Locate the cell with the specified text and output its [x, y] center coordinate. 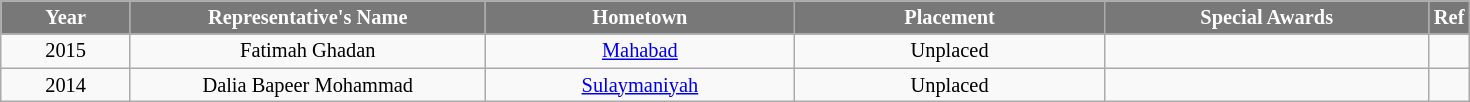
2015 [66, 51]
Dalia Bapeer Mohammad [308, 85]
Placement [950, 17]
Special Awards [1266, 17]
Mahabad [640, 51]
2014 [66, 85]
Representative's Name [308, 17]
Fatimah Ghadan [308, 51]
Hometown [640, 17]
Ref [1449, 17]
Year [66, 17]
Sulaymaniyah [640, 85]
